Capture the cell that displays the provided text and extract its [X, Y] central coordinate. 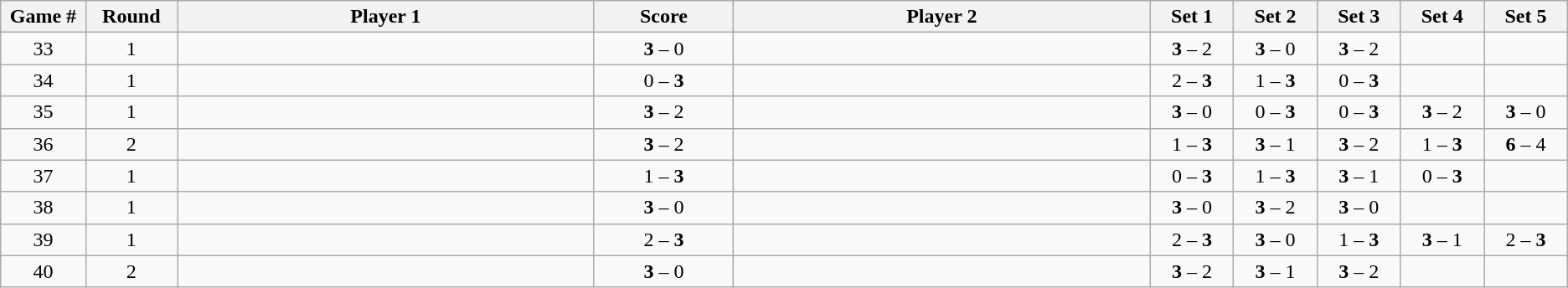
35 [44, 112]
Game # [44, 17]
Set 3 [1359, 17]
39 [44, 239]
Set 4 [1442, 17]
38 [44, 208]
36 [44, 144]
Set 5 [1526, 17]
Player 2 [941, 17]
6 – 4 [1526, 144]
33 [44, 49]
Round [131, 17]
Set 1 [1192, 17]
Score [663, 17]
Set 2 [1276, 17]
34 [44, 80]
37 [44, 176]
40 [44, 271]
Player 1 [386, 17]
